Output the (X, Y) coordinate of the center of the cell containing the given text.  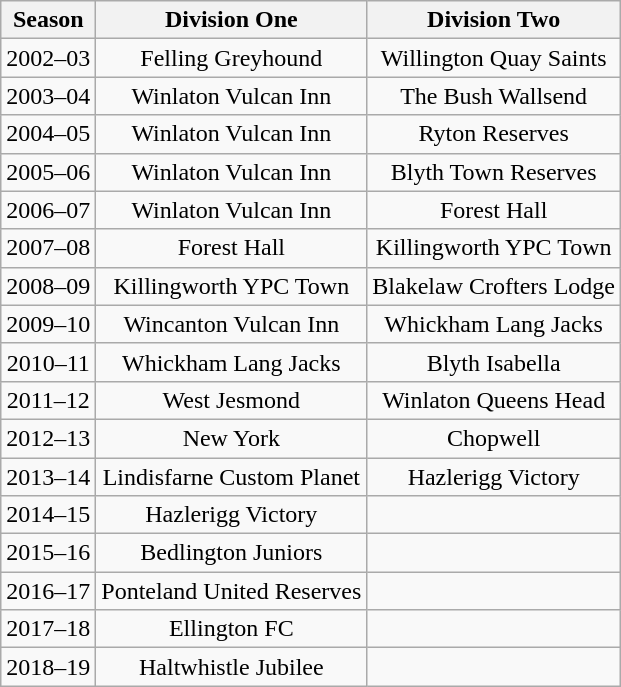
Ponteland United Reserves (232, 591)
2002–03 (48, 58)
Ellington FC (232, 629)
Chopwell (494, 438)
Division One (232, 20)
2016–17 (48, 591)
The Bush Wallsend (494, 96)
2007–08 (48, 248)
Blakelaw Crofters Lodge (494, 286)
2004–05 (48, 134)
Winlaton Queens Head (494, 400)
2012–13 (48, 438)
2009–10 (48, 324)
2006–07 (48, 210)
2003–04 (48, 96)
2017–18 (48, 629)
Division Two (494, 20)
Season (48, 20)
2008–09 (48, 286)
Ryton Reserves (494, 134)
2018–19 (48, 667)
Willington Quay Saints (494, 58)
2015–16 (48, 553)
2011–12 (48, 400)
Haltwhistle Jubilee (232, 667)
New York (232, 438)
2005–06 (48, 172)
Wincanton Vulcan Inn (232, 324)
2010–11 (48, 362)
Felling Greyhound (232, 58)
Lindisfarne Custom Planet (232, 477)
Blyth Isabella (494, 362)
West Jesmond (232, 400)
Bedlington Juniors (232, 553)
2014–15 (48, 515)
2013–14 (48, 477)
Blyth Town Reserves (494, 172)
